Locate the cell with the specified text and output its [x, y] center coordinate. 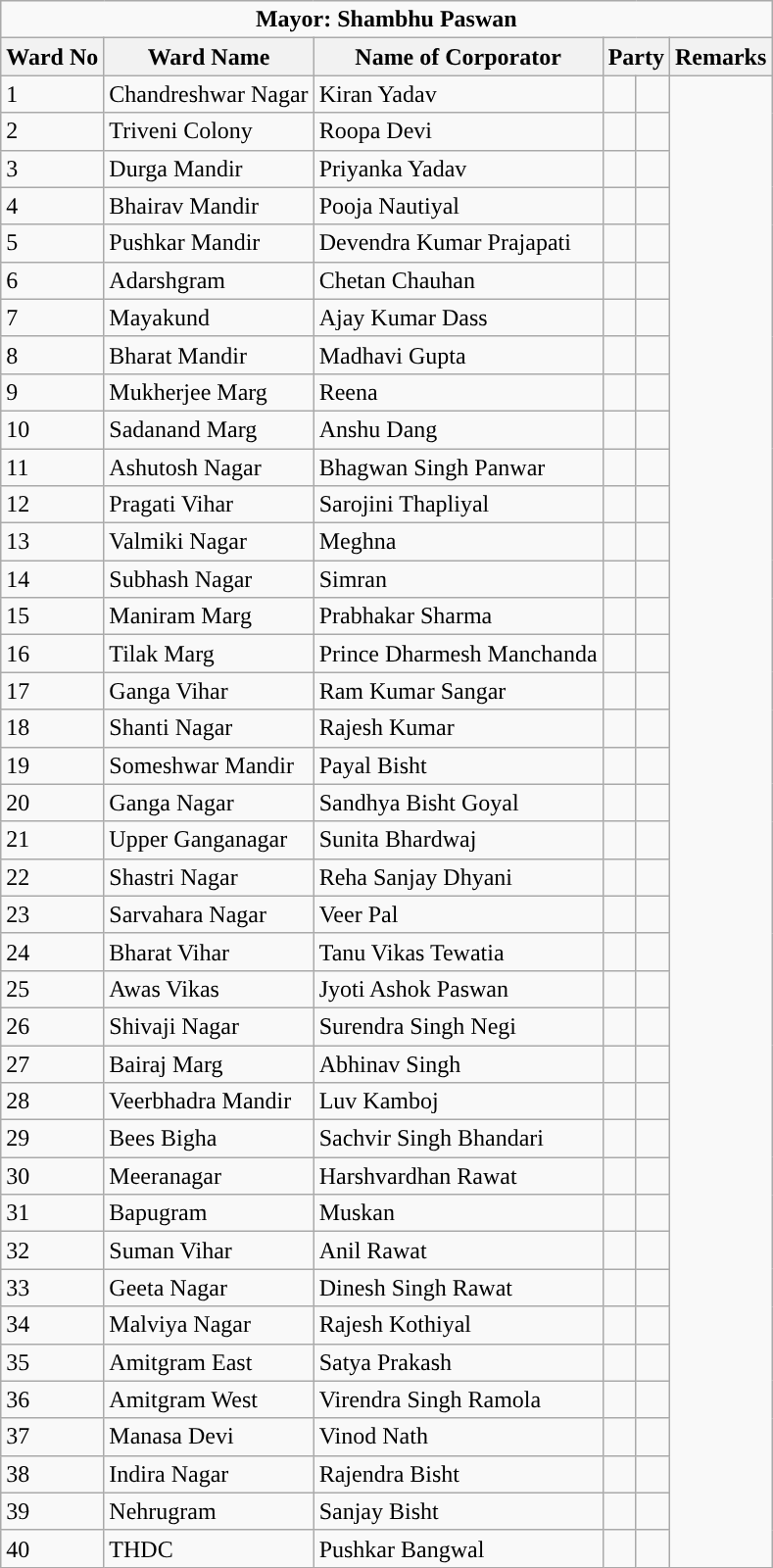
31 [53, 1213]
Pushkar Bangwal [459, 1548]
Prabhakar Sharma [459, 616]
Tilak Marg [209, 654]
Sadanand Marg [209, 429]
Upper Ganganagar [209, 840]
Vinod Nath [459, 1437]
40 [53, 1548]
Rajesh Kothiyal [459, 1325]
27 [53, 1063]
Shanti Nagar [209, 728]
Simran [459, 579]
Chetan Chauhan [459, 280]
Surendra Singh Negi [459, 1026]
13 [53, 542]
Ajay Kumar Dass [459, 318]
30 [53, 1176]
19 [53, 765]
Geeta Nagar [209, 1288]
6 [53, 280]
Sarvahara Nagar [209, 914]
Malviya Nagar [209, 1325]
Mukherjee Marg [209, 392]
Meghna [459, 542]
Sandhya Bisht Goyal [459, 803]
Mayakund [209, 318]
Adarshgram [209, 280]
22 [53, 877]
37 [53, 1437]
17 [53, 691]
Remarks [720, 57]
Chandreshwar Nagar [209, 94]
Harshvardhan Rawat [459, 1176]
Muskan [459, 1213]
Anshu Dang [459, 429]
Valmiki Nagar [209, 542]
25 [53, 989]
Veerbhadra Mandir [209, 1102]
Rajendra Bisht [459, 1474]
21 [53, 840]
Priyanka Yadav [459, 169]
Mayor: Shambhu Paswan [386, 20]
Sarojini Thapliyal [459, 505]
Sunita Bhardwaj [459, 840]
Kiran Yadav [459, 94]
Bapugram [209, 1213]
24 [53, 952]
2 [53, 131]
Indira Nagar [209, 1474]
THDC [209, 1548]
Maniram Marg [209, 616]
7 [53, 318]
39 [53, 1511]
36 [53, 1399]
15 [53, 616]
11 [53, 467]
Shastri Nagar [209, 877]
Subhash Nagar [209, 579]
20 [53, 803]
Dinesh Singh Rawat [459, 1288]
Bharat Vihar [209, 952]
Pragati Vihar [209, 505]
8 [53, 355]
38 [53, 1474]
32 [53, 1250]
10 [53, 429]
Abhinav Singh [459, 1063]
Durga Mandir [209, 169]
Amitgram East [209, 1362]
Sachvir Singh Bhandari [459, 1139]
Satya Prakash [459, 1362]
35 [53, 1362]
Reena [459, 392]
16 [53, 654]
Manasa Devi [209, 1437]
Triveni Colony [209, 131]
34 [53, 1325]
Bees Bigha [209, 1139]
Veer Pal [459, 914]
Meeranagar [209, 1176]
Pooja Nautiyal [459, 206]
Ram Kumar Sangar [459, 691]
Ganga Nagar [209, 803]
3 [53, 169]
Amitgram West [209, 1399]
Ashutosh Nagar [209, 467]
Name of Corporator [459, 57]
Tanu Vikas Tewatia [459, 952]
9 [53, 392]
4 [53, 206]
Someshwar Mandir [209, 765]
Bairaj Marg [209, 1063]
Anil Rawat [459, 1250]
Suman Vihar [209, 1250]
Awas Vikas [209, 989]
18 [53, 728]
Pushkar Mandir [209, 243]
Ganga Vihar [209, 691]
12 [53, 505]
Rajesh Kumar [459, 728]
Jyoti Ashok Paswan [459, 989]
Devendra Kumar Prajapati [459, 243]
23 [53, 914]
Madhavi Gupta [459, 355]
Roopa Devi [459, 131]
33 [53, 1288]
Virendra Singh Ramola [459, 1399]
Sanjay Bisht [459, 1511]
Bhagwan Singh Panwar [459, 467]
Shivaji Nagar [209, 1026]
Nehrugram [209, 1511]
14 [53, 579]
Payal Bisht [459, 765]
Bhairav Mandir [209, 206]
Luv Kamboj [459, 1102]
Prince Dharmesh Manchanda [459, 654]
5 [53, 243]
1 [53, 94]
Bharat Mandir [209, 355]
Party [636, 57]
28 [53, 1102]
Reha Sanjay Dhyani [459, 877]
Ward No [53, 57]
Ward Name [209, 57]
26 [53, 1026]
29 [53, 1139]
